From the cell containing the given text, extract its center point as (X, Y) coordinate. 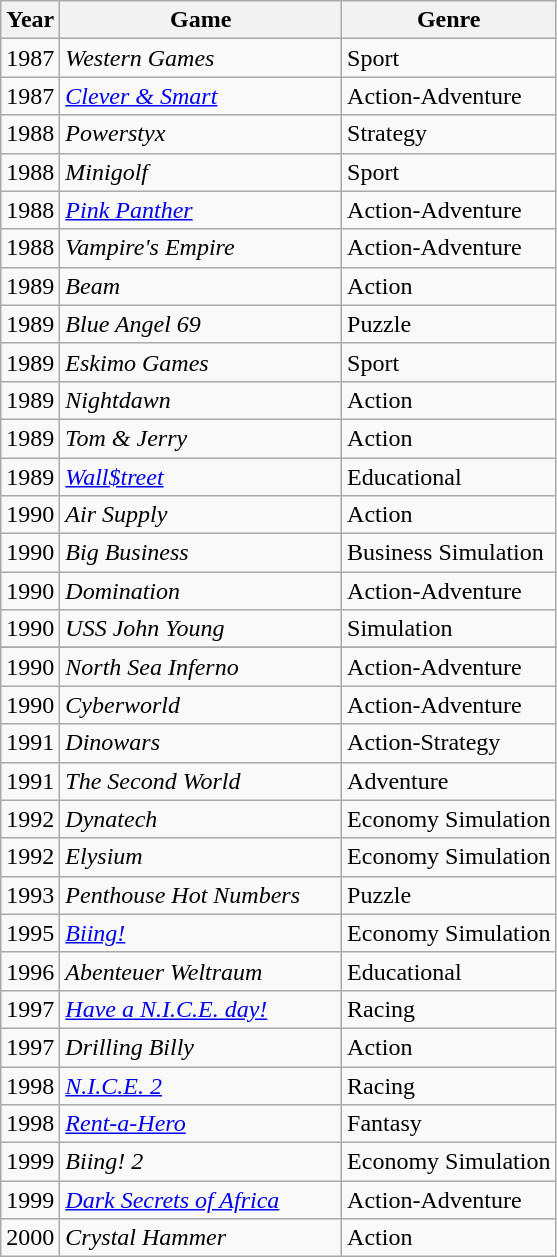
USS John Young (201, 629)
Domination (201, 591)
Biing! (201, 933)
Rent-a-Hero (201, 1124)
1996 (30, 971)
Game (201, 20)
Vampire's Empire (201, 248)
N.I.C.E. 2 (201, 1085)
Beam (201, 286)
Business Simulation (449, 553)
Year (30, 20)
Crystal Hammer (201, 1238)
Penthouse Hot Numbers (201, 895)
Drilling Billy (201, 1047)
Clever & Smart (201, 96)
Dynatech (201, 819)
Western Games (201, 58)
Simulation (449, 629)
Genre (449, 20)
The Second World (201, 781)
Eskimo Games (201, 362)
Have a N.I.C.E. day! (201, 1009)
1995 (30, 933)
Powerstyx (201, 134)
Adventure (449, 781)
Nightdawn (201, 400)
Action-Strategy (449, 743)
2000 (30, 1238)
Pink Panther (201, 210)
Biing! 2 (201, 1162)
Fantasy (449, 1124)
North Sea Inferno (201, 667)
Big Business (201, 553)
Dinowars (201, 743)
Cyberworld (201, 705)
Air Supply (201, 515)
Abenteuer Weltraum (201, 971)
1993 (30, 895)
Minigolf (201, 172)
Blue Angel 69 (201, 324)
Strategy (449, 134)
Tom & Jerry (201, 438)
Wall$treet (201, 477)
Dark Secrets of Africa (201, 1200)
Elysium (201, 857)
